Scan for the cell matching the given text and deliver its [x, y] coordinate at center. 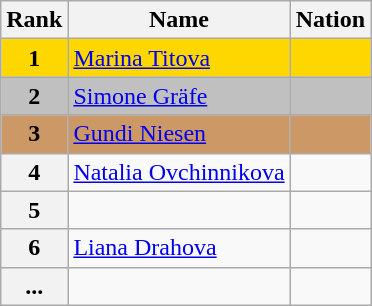
Rank [34, 20]
2 [34, 96]
5 [34, 210]
6 [34, 248]
Simone Gräfe [179, 96]
Gundi Niesen [179, 134]
4 [34, 172]
Name [179, 20]
1 [34, 58]
Natalia Ovchinnikova [179, 172]
... [34, 286]
Nation [330, 20]
Liana Drahova [179, 248]
Marina Titova [179, 58]
3 [34, 134]
